Capture the cell that displays the provided text and extract its [x, y] central coordinate. 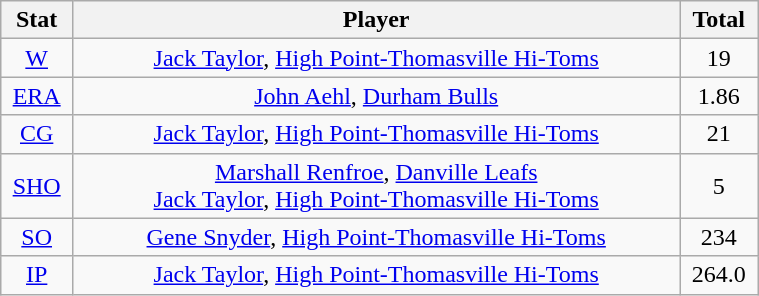
Marshall Renfroe, Danville Leafs Jack Taylor, High Point-Thomasville Hi-Toms [376, 186]
264.0 [719, 275]
SO [37, 237]
Stat [37, 20]
ERA [37, 96]
1.86 [719, 96]
W [37, 58]
IP [37, 275]
Player [376, 20]
Gene Snyder, High Point-Thomasville Hi-Toms [376, 237]
234 [719, 237]
SHO [37, 186]
21 [719, 134]
19 [719, 58]
CG [37, 134]
Total [719, 20]
John Aehl, Durham Bulls [376, 96]
5 [719, 186]
